Locate the cell with the specified text and output its (X, Y) center coordinate. 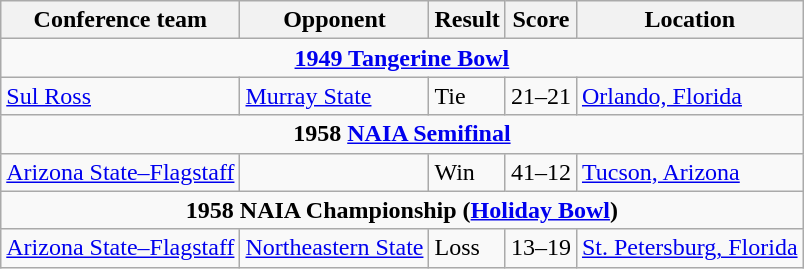
Result (467, 20)
Score (540, 20)
St. Petersburg, Florida (690, 248)
Murray State (334, 96)
21–21 (540, 96)
1958 NAIA Championship (Holiday Bowl) (402, 210)
Northeastern State (334, 248)
Opponent (334, 20)
Tucson, Arizona (690, 172)
Sul Ross (120, 96)
Tie (467, 96)
Win (467, 172)
Conference team (120, 20)
Loss (467, 248)
1958 NAIA Semifinal (402, 134)
Orlando, Florida (690, 96)
13–19 (540, 248)
41–12 (540, 172)
1949 Tangerine Bowl (402, 58)
Location (690, 20)
